Extract the (x, y) coordinate from the center of the cell holding the provided text.  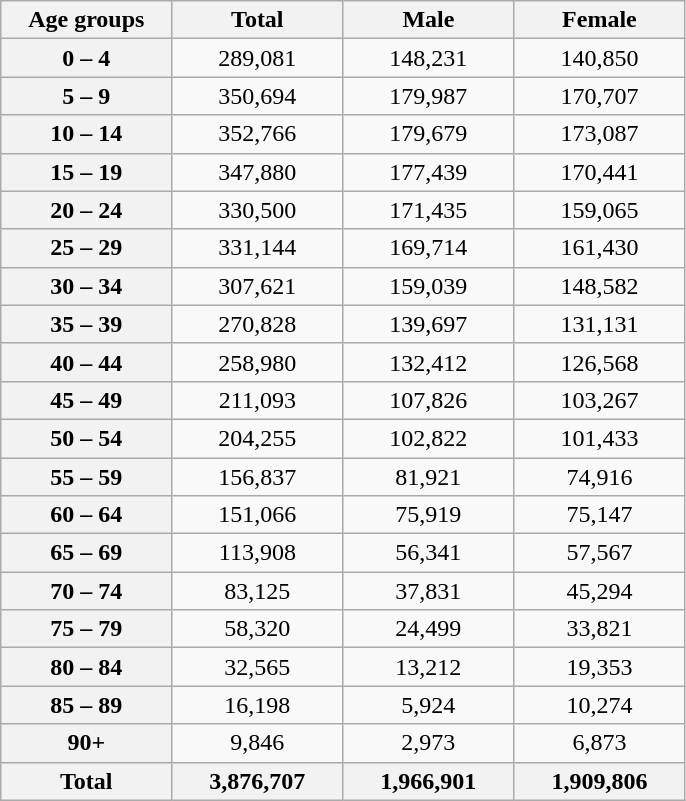
37,831 (428, 591)
1,909,806 (600, 781)
45,294 (600, 591)
113,908 (258, 553)
171,435 (428, 210)
289,081 (258, 58)
3,876,707 (258, 781)
132,412 (428, 362)
270,828 (258, 324)
330,500 (258, 210)
148,231 (428, 58)
65 – 69 (86, 553)
9,846 (258, 743)
140,850 (600, 58)
161,430 (600, 248)
5,924 (428, 705)
103,267 (600, 400)
81,921 (428, 477)
Male (428, 20)
6,873 (600, 743)
102,822 (428, 438)
75,147 (600, 515)
56,341 (428, 553)
179,679 (428, 134)
151,066 (258, 515)
13,212 (428, 667)
80 – 84 (86, 667)
350,694 (258, 96)
352,766 (258, 134)
179,987 (428, 96)
57,567 (600, 553)
307,621 (258, 286)
139,697 (428, 324)
90+ (86, 743)
85 – 89 (86, 705)
35 – 39 (86, 324)
Age groups (86, 20)
10 – 14 (86, 134)
211,093 (258, 400)
331,144 (258, 248)
169,714 (428, 248)
20 – 24 (86, 210)
32,565 (258, 667)
177,439 (428, 172)
2,973 (428, 743)
170,707 (600, 96)
45 – 49 (86, 400)
131,131 (600, 324)
40 – 44 (86, 362)
5 – 9 (86, 96)
70 – 74 (86, 591)
204,255 (258, 438)
1,966,901 (428, 781)
10,274 (600, 705)
Female (600, 20)
83,125 (258, 591)
16,198 (258, 705)
159,065 (600, 210)
148,582 (600, 286)
24,499 (428, 629)
170,441 (600, 172)
258,980 (258, 362)
0 – 4 (86, 58)
15 – 19 (86, 172)
101,433 (600, 438)
126,568 (600, 362)
75,919 (428, 515)
347,880 (258, 172)
60 – 64 (86, 515)
19,353 (600, 667)
33,821 (600, 629)
156,837 (258, 477)
107,826 (428, 400)
75 – 79 (86, 629)
25 – 29 (86, 248)
159,039 (428, 286)
173,087 (600, 134)
58,320 (258, 629)
74,916 (600, 477)
30 – 34 (86, 286)
55 – 59 (86, 477)
50 – 54 (86, 438)
